Return the (x, y) coordinate for the center point of the cell that contains the specified text.  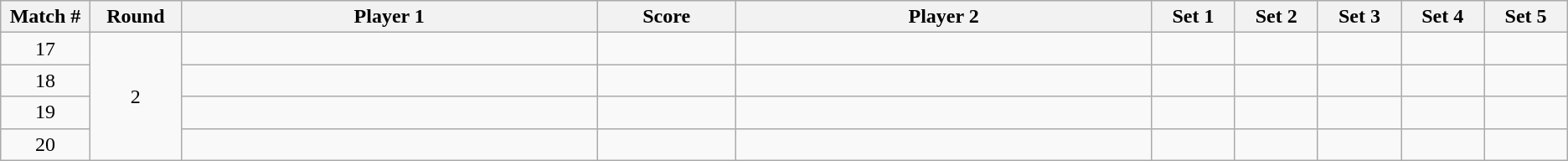
Round (136, 17)
Set 1 (1193, 17)
Player 1 (389, 17)
Player 2 (943, 17)
Score (667, 17)
Set 5 (1526, 17)
18 (45, 80)
17 (45, 49)
19 (45, 112)
Set 3 (1359, 17)
20 (45, 144)
2 (136, 96)
Set 4 (1442, 17)
Match # (45, 17)
Set 2 (1277, 17)
